For the text-containing cell, return its midpoint in (X, Y) coordinate format. 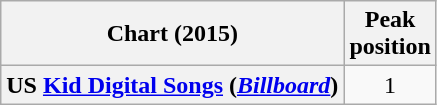
Peakposition (390, 34)
US Kid Digital Songs (Billboard) (172, 85)
1 (390, 85)
Chart (2015) (172, 34)
